Extract the (x, y) coordinate from the center of the cell holding the provided text.  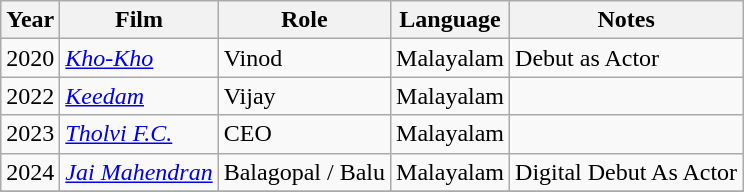
Language (450, 20)
Vinod (304, 58)
2022 (30, 96)
Year (30, 20)
Keedam (139, 96)
Jai Mahendran (139, 172)
Notes (626, 20)
Balagopal / Balu (304, 172)
CEO (304, 134)
2020 (30, 58)
Kho-Kho (139, 58)
Role (304, 20)
Digital Debut As Actor (626, 172)
2023 (30, 134)
Vijay (304, 96)
Film (139, 20)
2024 (30, 172)
Tholvi F.C. (139, 134)
Debut as Actor (626, 58)
